Pinpoint the cell where the given text exists, returning its (x, y) midpoint coordinate. 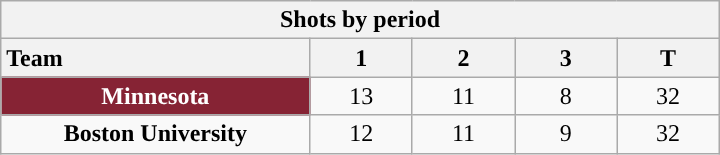
13 (361, 96)
Boston University (156, 134)
2 (463, 58)
Shots by period (360, 20)
12 (361, 134)
T (668, 58)
Team (156, 58)
9 (566, 134)
1 (361, 58)
3 (566, 58)
8 (566, 96)
Minnesota (156, 96)
